Identify which cell holds the provided text, then report its [X, Y] central coordinate. 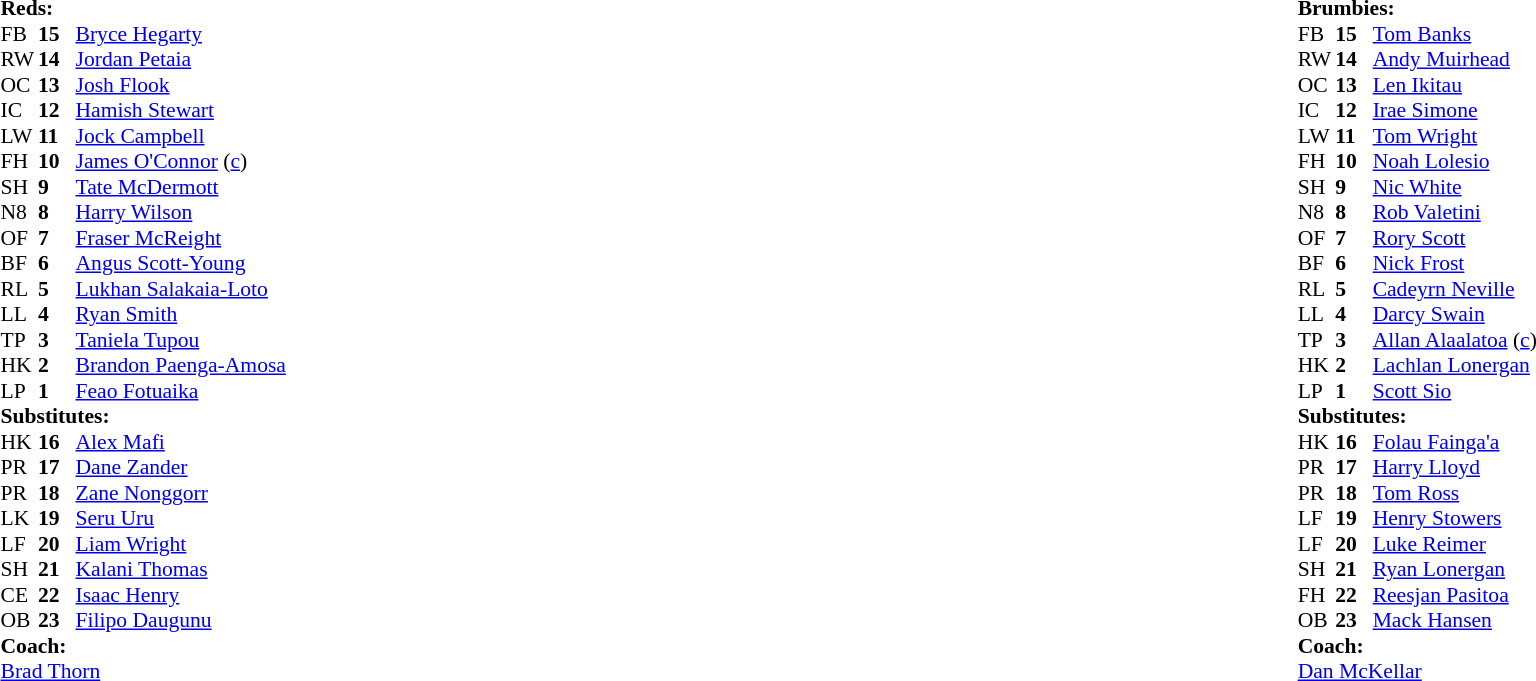
Alex Mafi [181, 442]
Isaac Henry [181, 595]
Bryce Hegarty [181, 34]
Zane Nonggorr [181, 493]
Ryan Smith [181, 315]
Kalani Thomas [181, 569]
Taniela Tupou [181, 340]
Substitutes: [142, 417]
Liam Wright [181, 544]
CE [19, 595]
Coach: [142, 646]
Jock Campbell [181, 136]
Filipo Daugunu [181, 621]
Harry Wilson [181, 213]
Jordan Petaia [181, 59]
Brandon Paenga-Amosa [181, 365]
Fraser McReight [181, 238]
Hamish Stewart [181, 111]
Tate McDermott [181, 187]
Seru Uru [181, 519]
LK [19, 519]
Feao Fotuaika [181, 391]
Dane Zander [181, 467]
Angus Scott-Young [181, 263]
Josh Flook [181, 85]
James O'Connor (c) [181, 161]
Lukhan Salakaia-Loto [181, 289]
